Search for the cell housing the specified text and yield its (X, Y) center coordinate. 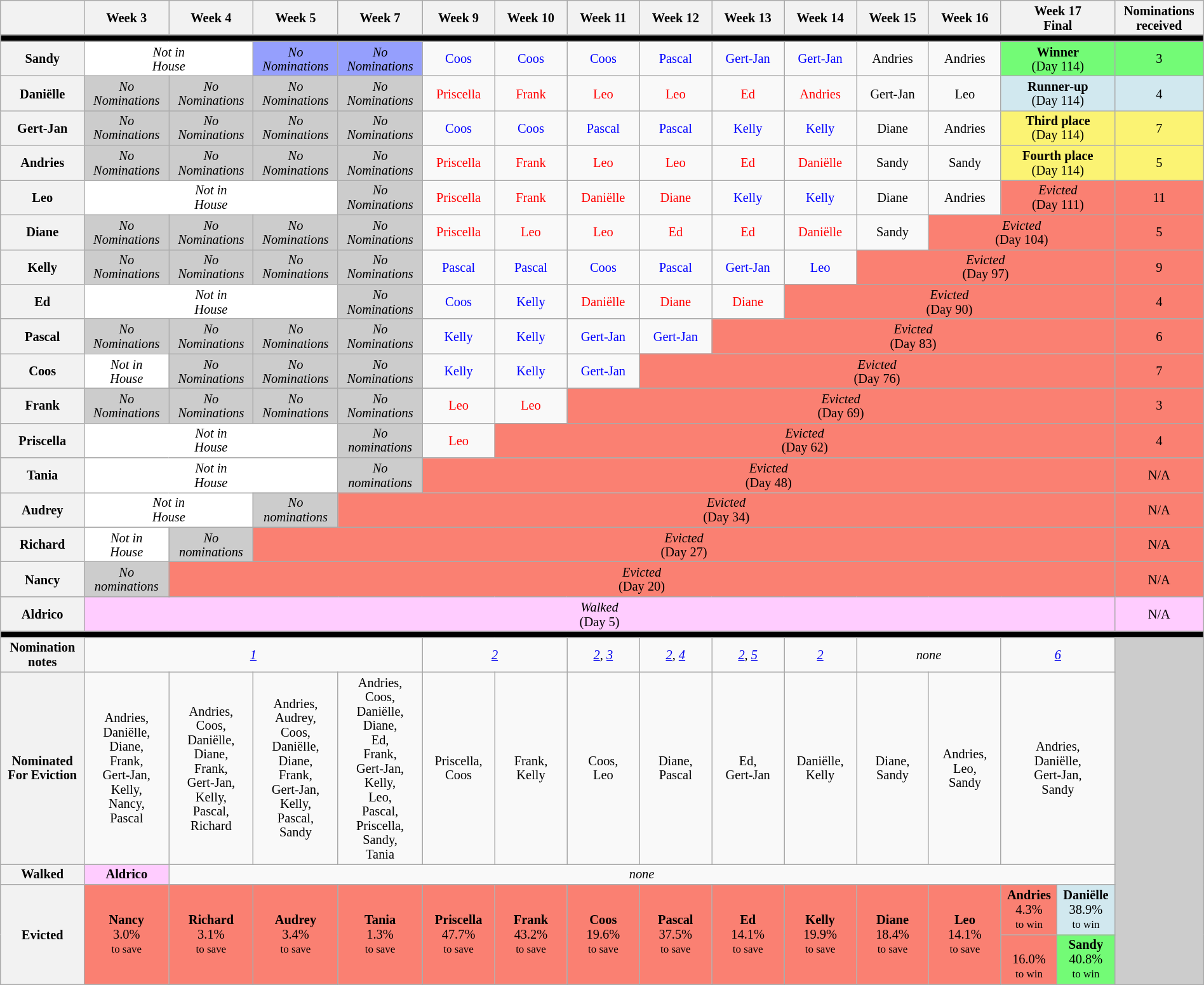
Andries,Daniëlle,Gert-Jan,Sandy (1058, 768)
Frank43.2%to save (531, 934)
Pascal37.5%to save (676, 934)
Diane,Pascal (676, 768)
Evicted(Day 90) (950, 301)
Week 14 (820, 18)
Kelly19.9%to save (820, 934)
Walked (43, 874)
1 (253, 654)
Leo14.1%to save (965, 934)
Priscella,Coos (458, 768)
Coos,Leo (603, 768)
Richard3.1%to save (211, 934)
Coos19.6%to save (603, 934)
Week 17Final (1058, 18)
Andries,Audrey,Coos,Daniëlle,Diane,Frank,Gert-Jan,Kelly,Pascal,Sandy (296, 768)
Week 4 (211, 18)
Andries,Coos,Daniëlle,Diane,Ed,Frank,Gert-Jan,Kelly,Leo,Pascal,Priscella,Sandy,Tania (380, 768)
Week 10 (531, 18)
Walked(Day 5) (599, 613)
Daniëlle,Kelly (820, 768)
Priscella47.7%to save (458, 934)
Sandy40.8%to win (1086, 959)
Ed,Gert-Jan (748, 768)
NominatedFor Eviction (43, 768)
Evicted(Day 27) (684, 545)
Evicted(Day 20) (642, 579)
Evicted(Day 83) (913, 337)
Audrey (43, 509)
Nancy3.0%to save (127, 934)
Week 3 (127, 18)
2, 4 (676, 654)
Andries,Leo,Sandy (965, 768)
Nancy (43, 579)
Week 15 (893, 18)
Runner-up(Day 114) (1058, 93)
Winner(Day 114) (1058, 58)
Evicted(Day 48) (768, 475)
Evicted(Day 69) (841, 405)
Nominationsreceived (1159, 18)
Week 11 (603, 18)
Diane18.4%to save (893, 934)
Audrey3.4%to save (296, 934)
2, 5 (748, 654)
Week 13 (748, 18)
Week 16 (965, 18)
Evicted(Day 62) (805, 441)
Diane,Sandy (893, 768)
Week 7 (380, 18)
Ed14.1%to save (748, 934)
Evicted(Day 104) (1021, 232)
Week 9 (458, 18)
Richard (43, 545)
Andries,Daniëlle,Diane,Frank,Gert-Jan,Kelly,Nancy,Pascal (127, 768)
11 (1159, 197)
Week 5 (296, 18)
Andries,Coos,Daniëlle,Diane,Frank,Gert-Jan,Kelly,Pascal,Richard (211, 768)
Evicted(Day 97) (986, 267)
Third place(Day 114) (1058, 128)
Tania (43, 475)
Week 12 (676, 18)
Daniëlle38.9%to win (1086, 909)
16.0%to win (1029, 959)
9 (1159, 267)
Evicted(Day 76) (877, 371)
Tania1.3%to save (380, 934)
2, 3 (603, 654)
Evicted(Day 111) (1058, 197)
Andries4.3%to win (1029, 909)
Evicted(Day 34) (726, 509)
Fourth place(Day 114) (1058, 163)
Frank,Kelly (531, 768)
Nomination notes (43, 654)
Evicted (43, 934)
